Search for the cell housing the specified text and yield its [X, Y] center coordinate. 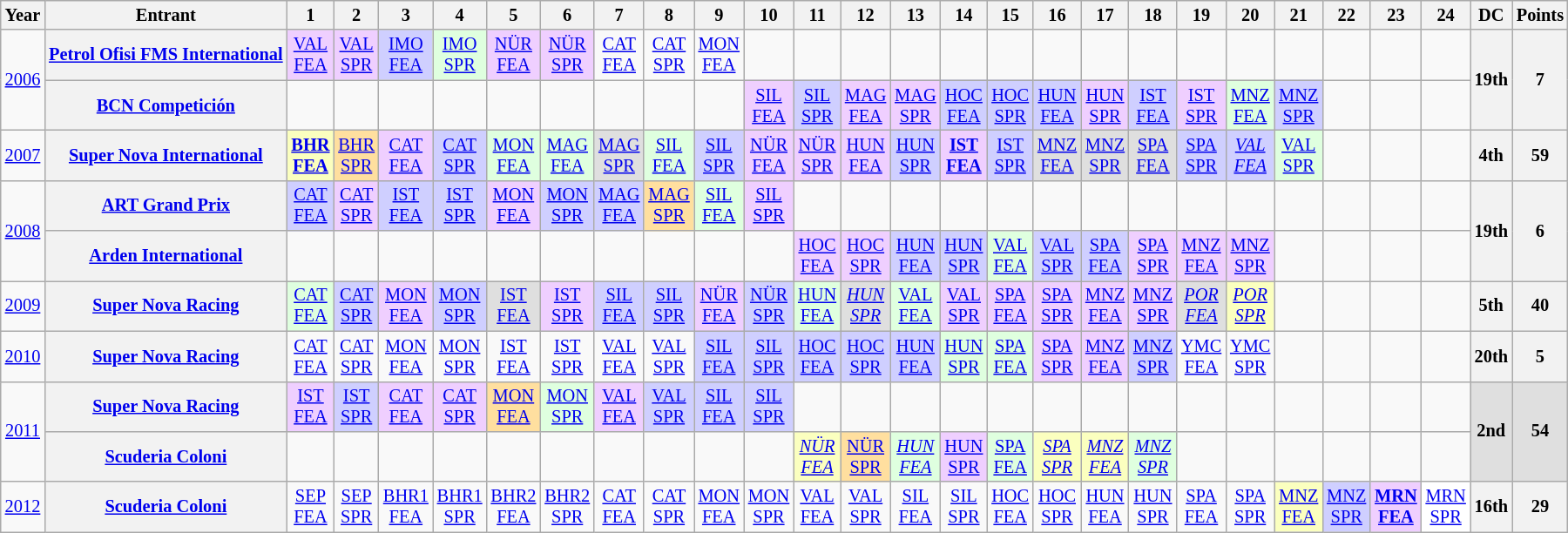
BHR2FEA [514, 507]
20 [1250, 15]
40 [1540, 306]
BHRSPR [356, 155]
YMCFEA [1201, 356]
4 [460, 15]
MRNFEA [1396, 507]
Super Nova International [166, 155]
BHR1SPR [460, 507]
2 [356, 15]
59 [1540, 155]
17 [1105, 15]
3 [406, 15]
Year [23, 15]
24 [1446, 15]
PORFEA [1201, 306]
SEPSPR [356, 507]
13 [915, 15]
YMCSPR [1250, 356]
9 [720, 15]
22 [1347, 15]
18 [1153, 15]
MRNSPR [1446, 507]
BHR1FEA [406, 507]
BHR2SPR [567, 507]
Petrol Ofisi FMS International [166, 55]
19 [1201, 15]
2009 [23, 306]
8 [669, 15]
1 [311, 15]
Entrant [166, 15]
2011 [23, 432]
ART Grand Prix [166, 206]
2006 [23, 80]
16 [1058, 15]
12 [866, 15]
20th [1491, 356]
2010 [23, 356]
23 [1396, 15]
14 [963, 15]
PORSPR [1250, 306]
29 [1540, 507]
IMOFEA [406, 55]
DC [1491, 15]
2nd [1491, 432]
15 [1010, 15]
2008 [23, 230]
BHRFEA [311, 155]
Points [1540, 15]
54 [1540, 432]
5th [1491, 306]
4th [1491, 155]
Arden International [166, 256]
SEPFEA [311, 507]
21 [1298, 15]
11 [817, 15]
IMOSPR [460, 55]
10 [768, 15]
2007 [23, 155]
2012 [23, 507]
BCN Competición [166, 105]
16th [1491, 507]
